Extract the (x, y) coordinate from the center of the cell holding the provided text.  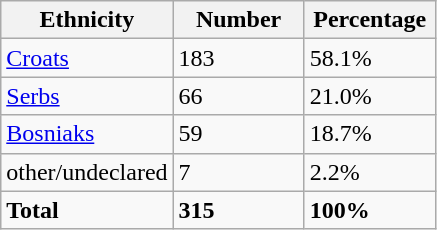
58.1% (370, 58)
59 (238, 134)
Number (238, 20)
Serbs (87, 96)
315 (238, 210)
183 (238, 58)
Ethnicity (87, 20)
Percentage (370, 20)
Total (87, 210)
100% (370, 210)
66 (238, 96)
2.2% (370, 172)
18.7% (370, 134)
7 (238, 172)
Croats (87, 58)
Bosniaks (87, 134)
other/undeclared (87, 172)
21.0% (370, 96)
